Return the [X, Y] coordinate for the center point of the cell that contains the specified text.  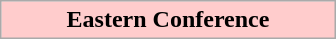
Eastern Conference [168, 20]
